Output the [x, y] coordinate of the center of the cell containing the given text.  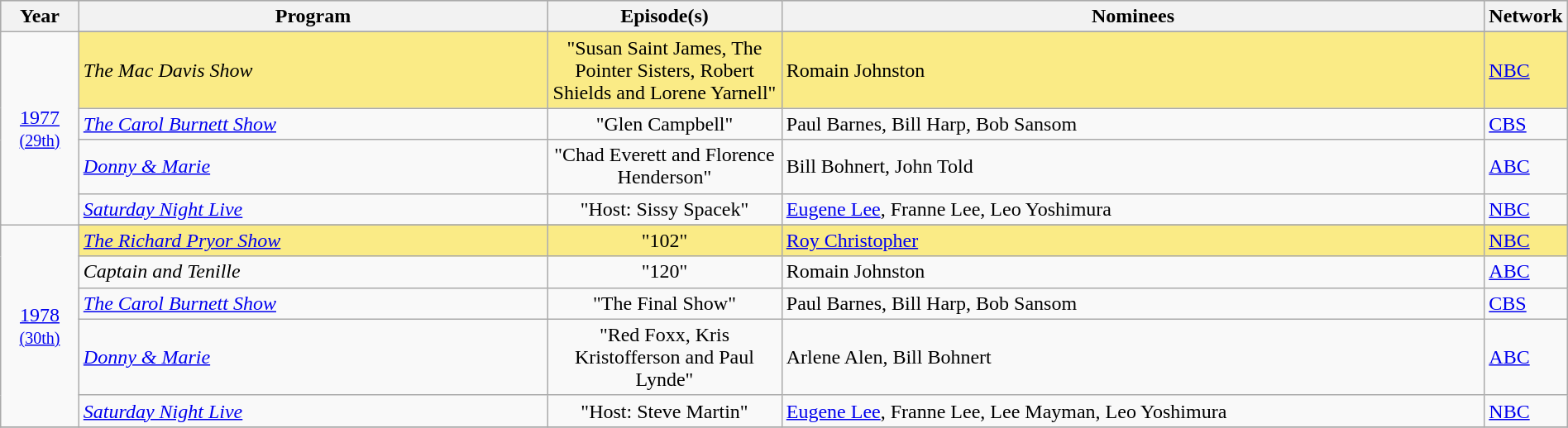
Year [40, 17]
Program [313, 17]
"Glen Campbell" [665, 124]
"Chad Everett and Florence Henderson" [665, 167]
Bill Bohnert, John Told [1133, 167]
Roy Christopher [1133, 240]
1978(30th) [40, 326]
"The Final Show" [665, 303]
Nominees [1133, 17]
"120" [665, 272]
"Susan Saint James, The Pointer Sisters, Robert Shields and Lorene Yarnell" [665, 70]
The Mac Davis Show [313, 70]
"Host: Sissy Spacek" [665, 209]
"Red Foxx, Kris Kristofferson and Paul Lynde" [665, 357]
"102" [665, 240]
Eugene Lee, Franne Lee, Lee Mayman, Leo Yoshimura [1133, 411]
Arlene Alen, Bill Bohnert [1133, 357]
1977(29th) [40, 129]
Eugene Lee, Franne Lee, Leo Yoshimura [1133, 209]
Episode(s) [665, 17]
Network [1526, 17]
The Richard Pryor Show [313, 240]
"Host: Steve Martin" [665, 411]
Captain and Tenille [313, 272]
